Determine the (X, Y) coordinate at the center of the cell enclosing the given text.  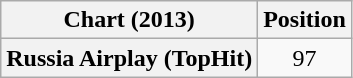
Russia Airplay (TopHit) (130, 58)
Position (305, 20)
97 (305, 58)
Chart (2013) (130, 20)
